Locate the cell with the specified text and output its [X, Y] center coordinate. 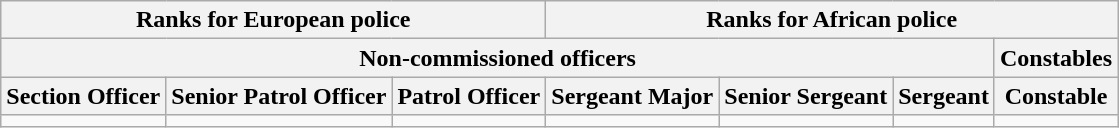
Sergeant [944, 96]
Ranks for European police [274, 20]
Constable [1056, 96]
Non-commissioned officers [498, 58]
Section Officer [84, 96]
Senior Patrol Officer [279, 96]
Sergeant Major [632, 96]
Senior Sergeant [806, 96]
Constables [1056, 58]
Ranks for African police [832, 20]
Patrol Officer [469, 96]
